Determine the (x, y) coordinate at the center of the cell enclosing the given text.  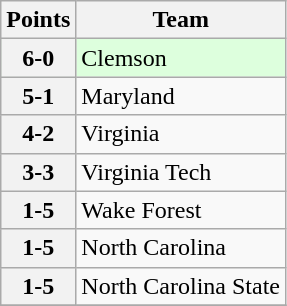
4-2 (38, 134)
Virginia Tech (181, 172)
5-1 (38, 96)
North Carolina (181, 248)
Team (181, 20)
Clemson (181, 58)
3-3 (38, 172)
Virginia (181, 134)
Points (38, 20)
6-0 (38, 58)
North Carolina State (181, 286)
Wake Forest (181, 210)
Maryland (181, 96)
